Provide the (x, y) coordinate of the cell's center where the given text is located.  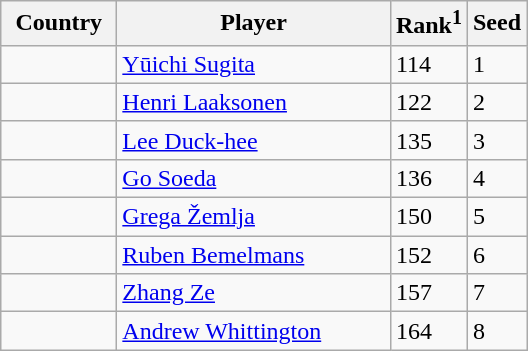
3 (496, 140)
Lee Duck-hee (254, 140)
4 (496, 178)
135 (428, 140)
136 (428, 178)
122 (428, 102)
Yūichi Sugita (254, 64)
157 (428, 293)
Henri Laaksonen (254, 102)
1 (496, 64)
Ruben Bemelmans (254, 255)
Rank1 (428, 24)
Player (254, 24)
6 (496, 255)
Go Soeda (254, 178)
5 (496, 217)
8 (496, 331)
150 (428, 217)
Seed (496, 24)
Zhang Ze (254, 293)
7 (496, 293)
Grega Žemlja (254, 217)
Country (59, 24)
152 (428, 255)
Andrew Whittington (254, 331)
114 (428, 64)
2 (496, 102)
164 (428, 331)
